Determine the [X, Y] coordinate at the center of the cell enclosing the given text.  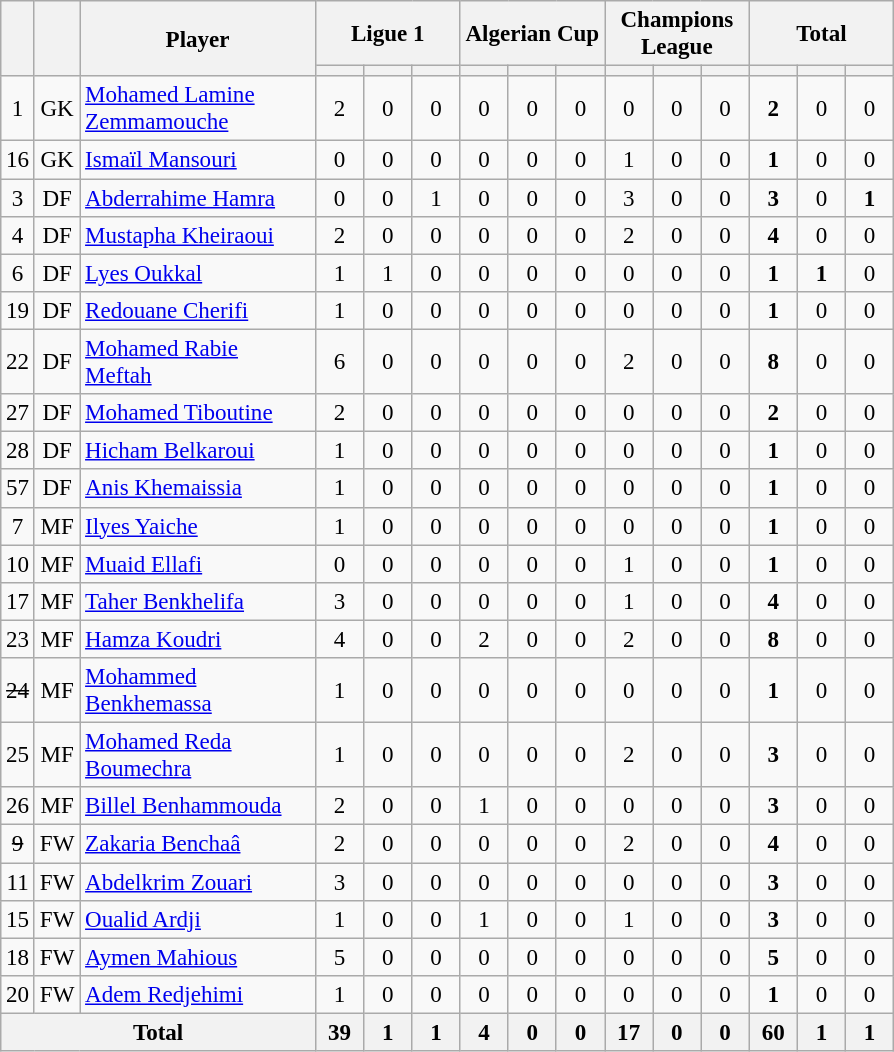
Ligue 1 [388, 34]
57 [18, 489]
Ismaïl Mansouri [198, 160]
20 [18, 995]
26 [18, 806]
Taher Benkhelifa [198, 602]
Algerian Cup [532, 34]
11 [18, 882]
Mohamed Lamine Zemmamouche [198, 108]
Mohamed Tiboutine [198, 413]
Mustapha Kheiraoui [198, 236]
Hamza Koudri [198, 639]
Adem Redjehimi [198, 995]
24 [18, 690]
Ilyes Yaiche [198, 526]
19 [18, 311]
Lyes Oukkal [198, 273]
Mohamed Reda Boumechra [198, 756]
7 [18, 526]
Mohammed Benkhemassa [198, 690]
22 [18, 362]
27 [18, 413]
25 [18, 756]
18 [18, 957]
Player [198, 38]
Zakaria Benchaâ [198, 844]
Aymen Mahious [198, 957]
Muaid Ellafi [198, 564]
Hicham Belkaroui [198, 451]
Anis Khemaissia [198, 489]
28 [18, 451]
Abderrahime Hamra [198, 198]
9 [18, 844]
Oualid Ardji [198, 920]
16 [18, 160]
Abdelkrim Zouari [198, 882]
15 [18, 920]
10 [18, 564]
23 [18, 639]
Redouane Cherifi [198, 311]
60 [773, 1033]
Billel Benhammouda [198, 806]
Champions League [678, 34]
39 [339, 1033]
Mohamed Rabie Meftah [198, 362]
